Extract the [X, Y] coordinate from the center of the cell holding the provided text.  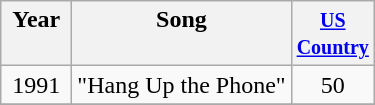
1991 [36, 85]
50 [332, 85]
US Country [332, 34]
Song [182, 34]
"Hang Up the Phone" [182, 85]
Year [36, 34]
